Locate the cell with the specified text and output its [X, Y] center coordinate. 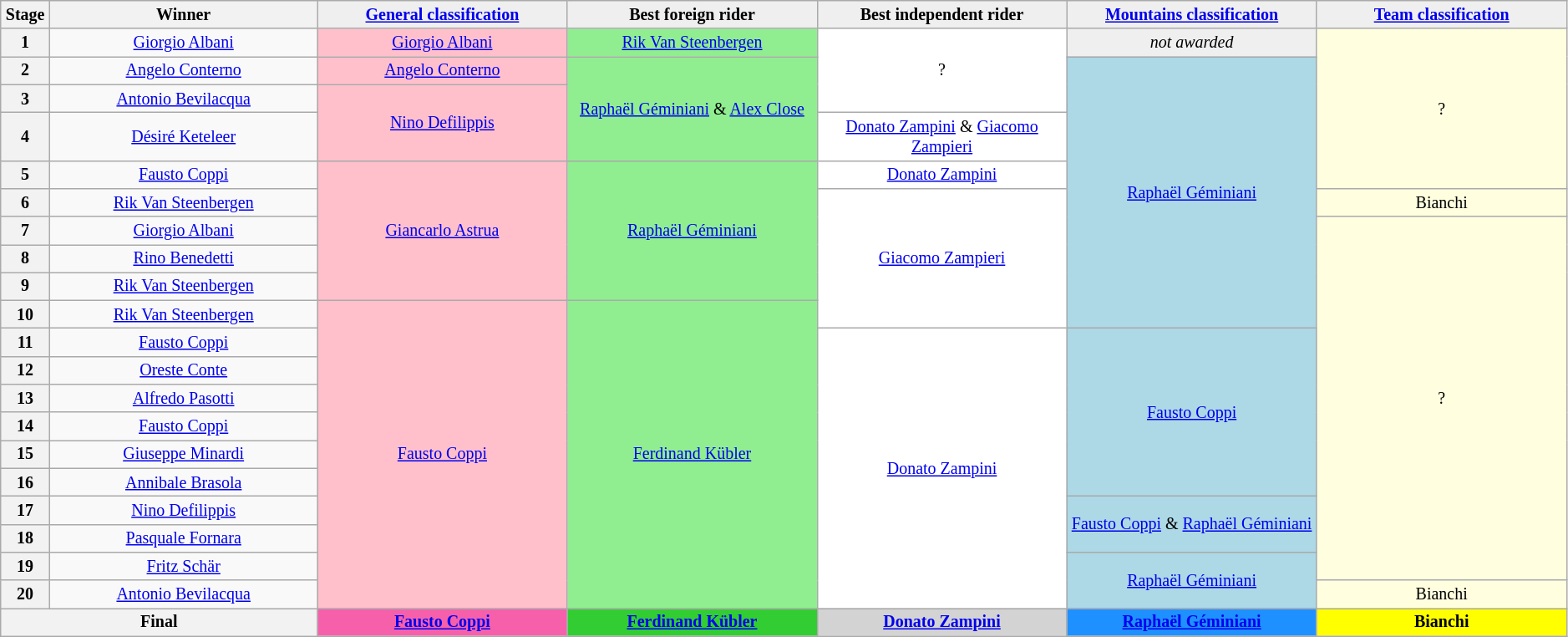
Pasquale Fornara [183, 538]
Mountains classification [1191, 15]
1 [25, 43]
12 [25, 371]
Raphaël Géminiani & Alex Close [692, 109]
14 [25, 426]
Stage [25, 15]
General classification [443, 15]
Fritz Schär [183, 567]
18 [25, 538]
not awarded [1191, 43]
13 [25, 398]
10 [25, 314]
Best foreign rider [692, 15]
8 [25, 259]
Fausto Coppi & Raphaël Géminiani [1191, 525]
Alfredo Pasotti [183, 398]
17 [25, 510]
16 [25, 483]
Giacomo Zampieri [942, 259]
Final [159, 622]
Rino Benedetti [183, 259]
Annibale Brasola [183, 483]
Best independent rider [942, 15]
Team classification [1442, 15]
20 [25, 594]
11 [25, 343]
Giancarlo Astrua [443, 231]
4 [25, 137]
7 [25, 231]
15 [25, 455]
3 [25, 99]
Giuseppe Minardi [183, 455]
Donato Zampini & Giacomo Zampieri [942, 137]
6 [25, 202]
2 [25, 70]
9 [25, 286]
5 [25, 174]
Winner [183, 15]
19 [25, 567]
Oreste Conte [183, 371]
Désiré Keteleer [183, 137]
